For the text-containing cell, return its midpoint in (x, y) coordinate format. 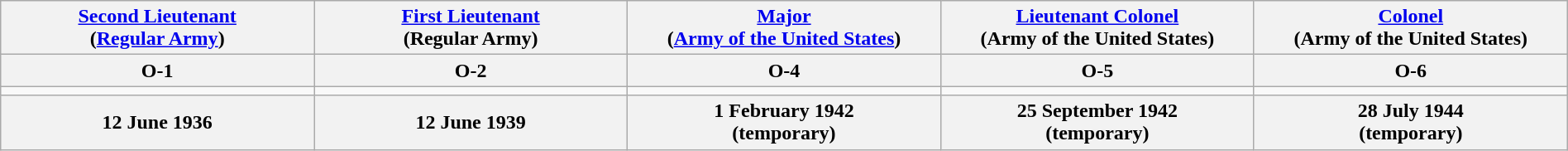
O-6 (1411, 71)
Major(Army of the United States) (784, 28)
1 February 1942(temporary) (784, 123)
12 June 1939 (471, 123)
28 July 1944(temporary) (1411, 123)
Lieutenant Colonel(Army of the United States) (1097, 28)
25 September 1942(temporary) (1097, 123)
O-1 (157, 71)
O-5 (1097, 71)
O-4 (784, 71)
First Lieutenant(Regular Army) (471, 28)
12 June 1936 (157, 123)
Colonel(Army of the United States) (1411, 28)
O-2 (471, 71)
Second Lieutenant(Regular Army) (157, 28)
